For the text-containing cell, return its midpoint in (x, y) coordinate format. 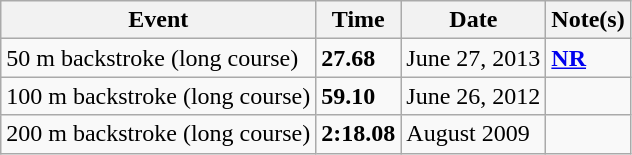
Note(s) (588, 20)
27.68 (358, 58)
2:18.08 (358, 134)
Time (358, 20)
Event (158, 20)
200 m backstroke (long course) (158, 134)
59.10 (358, 96)
Date (474, 20)
June 26, 2012 (474, 96)
June 27, 2013 (474, 58)
100 m backstroke (long course) (158, 96)
50 m backstroke (long course) (158, 58)
NR (588, 58)
August 2009 (474, 134)
